Extract the (x, y) coordinate from the center of the cell holding the provided text.  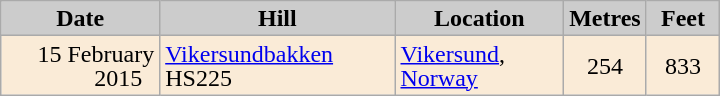
Metres (606, 18)
Date (80, 18)
Hill (278, 18)
254 (606, 66)
Vikersund, Norway (480, 66)
Vikersundbakken HS225 (278, 66)
Feet (682, 18)
Location (480, 18)
833 (682, 66)
15 February 2015 (80, 66)
